Identify which cell holds the provided text, then report its (X, Y) central coordinate. 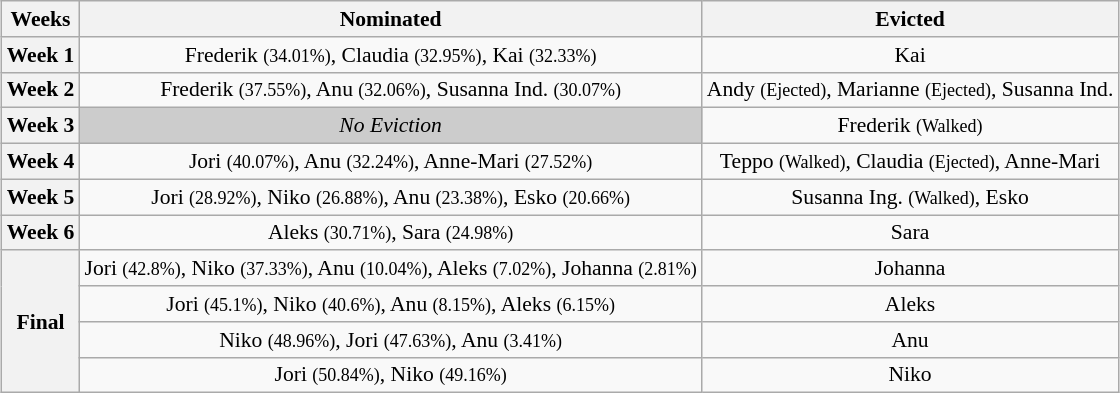
Johanna (910, 269)
No Eviction (390, 126)
Andy (Ejected), Marianne (Ejected), Susanna Ind. (910, 90)
Aleks (30.71%), Sara (24.98%) (390, 233)
Jori (42.8%), Niko (37.33%), Anu (10.04%), Aleks (7.02%), Johanna (2.81%) (390, 269)
Niko (48.96%), Jori (47.63%), Anu (3.41%) (390, 340)
Teppo (Walked), Claudia (Ejected), Anne-Mari (910, 162)
Nominated (390, 19)
Week 4 (41, 162)
Frederik (34.01%), Claudia (32.95%), Kai (32.33%) (390, 55)
Week 5 (41, 197)
Weeks (41, 19)
Jori (40.07%), Anu (32.24%), Anne-Mari (27.52%) (390, 162)
Jori (28.92%), Niko (26.88%), Anu (23.38%), Esko (20.66%) (390, 197)
Frederik (37.55%), Anu (32.06%), Susanna Ind. (30.07%) (390, 90)
Jori (45.1%), Niko (40.6%), Anu (8.15%), Aleks (6.15%) (390, 304)
Evicted (910, 19)
Week 1 (41, 55)
Frederik (Walked) (910, 126)
Kai (910, 55)
Final (41, 322)
Week 2 (41, 90)
Jori (50.84%), Niko (49.16%) (390, 375)
Anu (910, 340)
Sara (910, 233)
Niko (910, 375)
Week 3 (41, 126)
Susanna Ing. (Walked), Esko (910, 197)
Aleks (910, 304)
Week 6 (41, 233)
